From the cell containing the given text, extract its center point as (X, Y) coordinate. 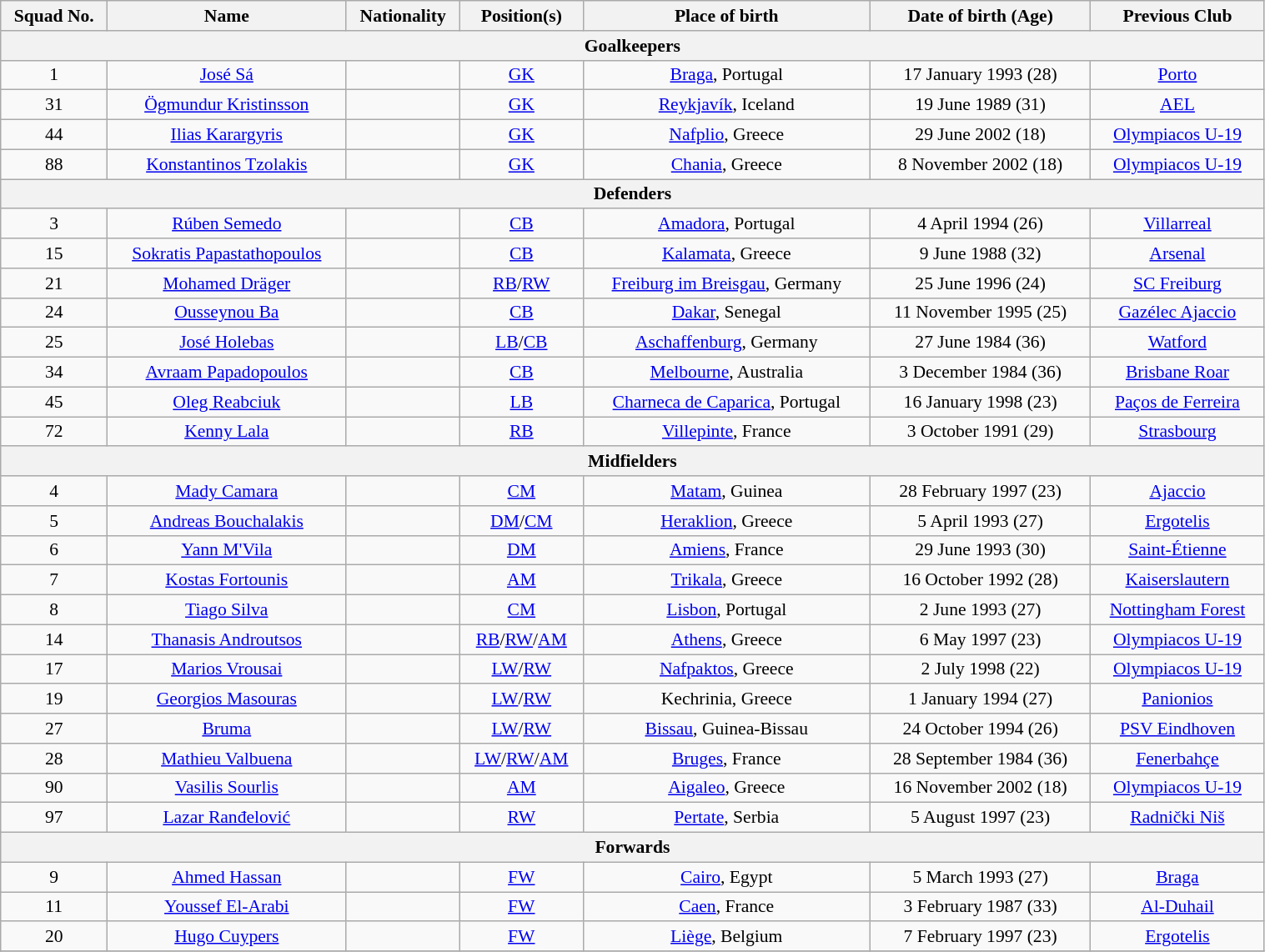
27 June 1984 (36) (980, 343)
Mohamed Dräger (227, 283)
Porto (1177, 75)
4 (54, 491)
Freiburg im Breisgau, Germany (726, 283)
8 (54, 610)
Bissau, Guinea-Bissau (726, 729)
28 (54, 759)
16 November 2002 (18) (980, 788)
Trikala, Greece (726, 580)
19 June 1989 (31) (980, 105)
Mady Camara (227, 491)
Bruges, France (726, 759)
Dakar, Senegal (726, 313)
17 January 1993 (28) (980, 75)
Amiens, France (726, 550)
Sokratis Papastathopoulos (227, 253)
Arsenal (1177, 253)
RB (521, 432)
Place of birth (726, 16)
Kenny Lala (227, 432)
Brisbane Roar (1177, 373)
Radnički Niš (1177, 818)
Braga, Portugal (726, 75)
19 (54, 699)
José Sá (227, 75)
8 November 2002 (18) (980, 164)
5 April 1993 (27) (980, 521)
16 January 1998 (23) (980, 402)
Fenerbahçe (1177, 759)
DM (521, 550)
Youssef El-Arabi (227, 907)
28 September 1984 (36) (980, 759)
Liège, Belgium (726, 937)
27 (54, 729)
Oleg Reabciuk (227, 402)
Kalamata, Greece (726, 253)
3 February 1987 (33) (980, 907)
97 (54, 818)
16 October 1992 (28) (980, 580)
Paços de Ferreira (1177, 402)
Nationality (404, 16)
9 June 1988 (32) (980, 253)
Ousseynou Ba (227, 313)
3 October 1991 (29) (980, 432)
90 (54, 788)
29 June 1993 (30) (980, 550)
Position(s) (521, 16)
Nafpaktos, Greece (726, 669)
Ahmed Hassan (227, 877)
Pertate, Serbia (726, 818)
6 (54, 550)
Vasilis Sourlis (227, 788)
LW/RW/AM (521, 759)
Mathieu Valbuena (227, 759)
5 (54, 521)
Kechrinia, Greece (726, 699)
Lisbon, Portugal (726, 610)
45 (54, 402)
Date of birth (Age) (980, 16)
Heraklion, Greece (726, 521)
88 (54, 164)
Kostas Fortounis (227, 580)
Rúben Semedo (227, 224)
9 (54, 877)
5 August 1997 (23) (980, 818)
4 April 1994 (26) (980, 224)
2 July 1998 (22) (980, 669)
DM/CM (521, 521)
Forwards (632, 848)
Saint-Étienne (1177, 550)
Georgios Masouras (227, 699)
Thanasis Androutsos (227, 639)
Andreas Bouchalakis (227, 521)
Villepinte, France (726, 432)
Midfielders (632, 462)
Previous Club (1177, 16)
José Holebas (227, 343)
15 (54, 253)
Villarreal (1177, 224)
14 (54, 639)
17 (54, 669)
7 (54, 580)
28 February 1997 (23) (980, 491)
34 (54, 373)
25 June 1996 (24) (980, 283)
Aschaffenburg, Germany (726, 343)
44 (54, 135)
20 (54, 937)
Chania, Greece (726, 164)
11 November 1995 (25) (980, 313)
RB/RW/AM (521, 639)
Tiago Silva (227, 610)
25 (54, 343)
Defenders (632, 194)
21 (54, 283)
Name (227, 16)
3 (54, 224)
7 February 1997 (23) (980, 937)
Ajaccio (1177, 491)
24 (54, 313)
Ögmundur Kristinsson (227, 105)
Lazar Ranđelović (227, 818)
Watford (1177, 343)
LB (521, 402)
Melbourne, Australia (726, 373)
SC Freiburg (1177, 283)
Ilias Karargyris (227, 135)
Yann M'Vila (227, 550)
24 October 1994 (26) (980, 729)
AEL (1177, 105)
Amadora, Portugal (726, 224)
Al-Duhail (1177, 907)
RW (521, 818)
72 (54, 432)
Hugo Cuypers (227, 937)
11 (54, 907)
3 December 1984 (36) (980, 373)
Aigaleo, Greece (726, 788)
Avraam Papadopoulos (227, 373)
1 January 1994 (27) (980, 699)
LB/CB (521, 343)
PSV Eindhoven (1177, 729)
Goalkeepers (632, 46)
RB/RW (521, 283)
6 May 1997 (23) (980, 639)
Braga (1177, 877)
Matam, Guinea (726, 491)
Nottingham Forest (1177, 610)
Bruma (227, 729)
Charneca de Caparica, Portugal (726, 402)
Squad No. (54, 16)
Cairo, Egypt (726, 877)
Kaiserslautern (1177, 580)
Panionios (1177, 699)
Marios Vrousai (227, 669)
Konstantinos Tzolakis (227, 164)
29 June 2002 (18) (980, 135)
Nafplio, Greece (726, 135)
31 (54, 105)
Strasbourg (1177, 432)
1 (54, 75)
Reykjavík, Iceland (726, 105)
Gazélec Ajaccio (1177, 313)
Athens, Greece (726, 639)
Caen, France (726, 907)
5 March 1993 (27) (980, 877)
2 June 1993 (27) (980, 610)
